Detect which cell encompasses the target text, then output its [X, Y] center coordinate. 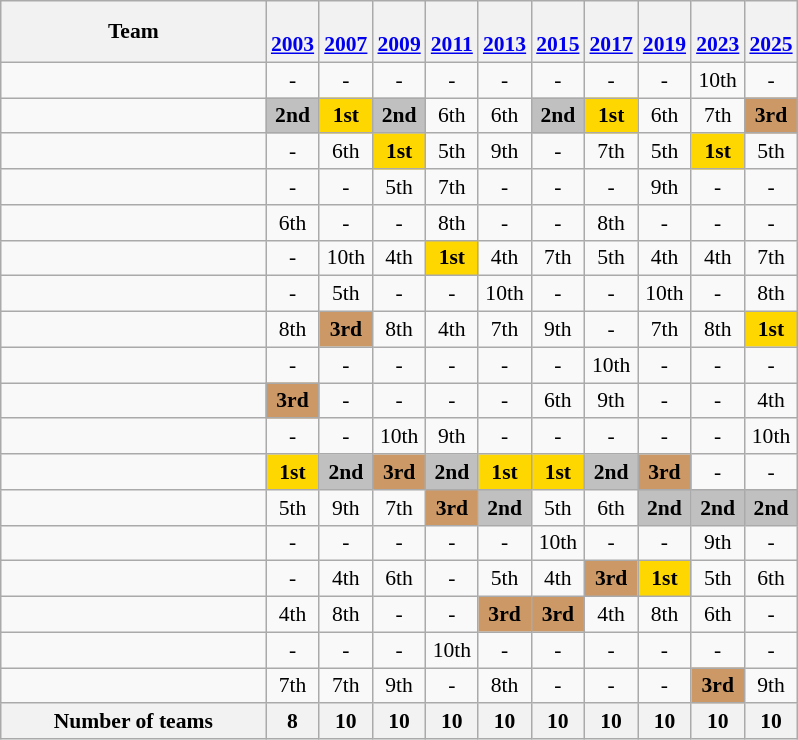
Number of teams [134, 722]
8 [292, 722]
2023 [718, 32]
Team [134, 32]
2011 [452, 32]
2009 [398, 32]
2017 [610, 32]
2019 [664, 32]
2013 [504, 32]
2003 [292, 32]
2007 [346, 32]
2025 [770, 32]
2015 [558, 32]
